Provide the (X, Y) coordinate of the cell's center where the given text is located.  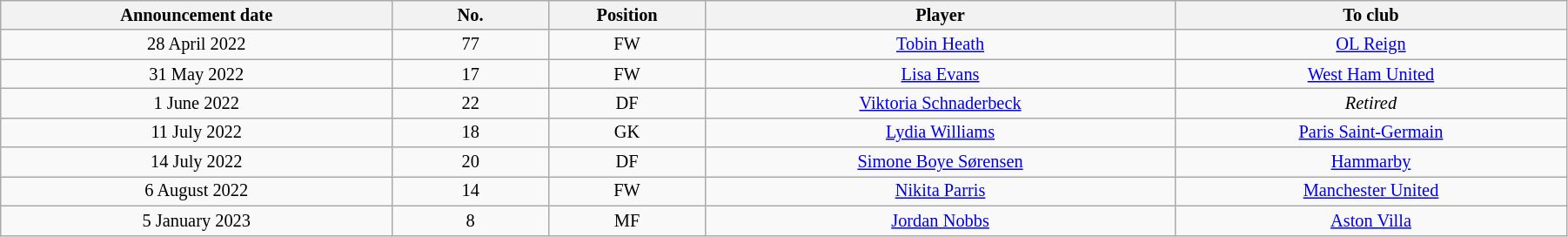
Viktoria Schnaderbeck (941, 103)
11 July 2022 (197, 132)
1 June 2022 (197, 103)
MF (627, 220)
5 January 2023 (197, 220)
Tobin Heath (941, 44)
Lydia Williams (941, 132)
14 July 2022 (197, 162)
Aston Villa (1371, 220)
OL Reign (1371, 44)
Lisa Evans (941, 74)
To club (1371, 15)
20 (471, 162)
17 (471, 74)
GK (627, 132)
14 (471, 191)
Retired (1371, 103)
Simone Boye Sørensen (941, 162)
31 May 2022 (197, 74)
Hammarby (1371, 162)
Announcement date (197, 15)
Jordan Nobbs (941, 220)
West Ham United (1371, 74)
Paris Saint-Germain (1371, 132)
28 April 2022 (197, 44)
Manchester United (1371, 191)
77 (471, 44)
8 (471, 220)
18 (471, 132)
Nikita Parris (941, 191)
No. (471, 15)
6 August 2022 (197, 191)
Position (627, 15)
Player (941, 15)
22 (471, 103)
